Scan for the cell matching the given text and deliver its (X, Y) coordinate at center. 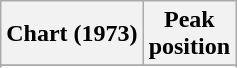
Peakposition (189, 34)
Chart (1973) (72, 34)
